Extract the (X, Y) coordinate from the center of the cell holding the provided text.  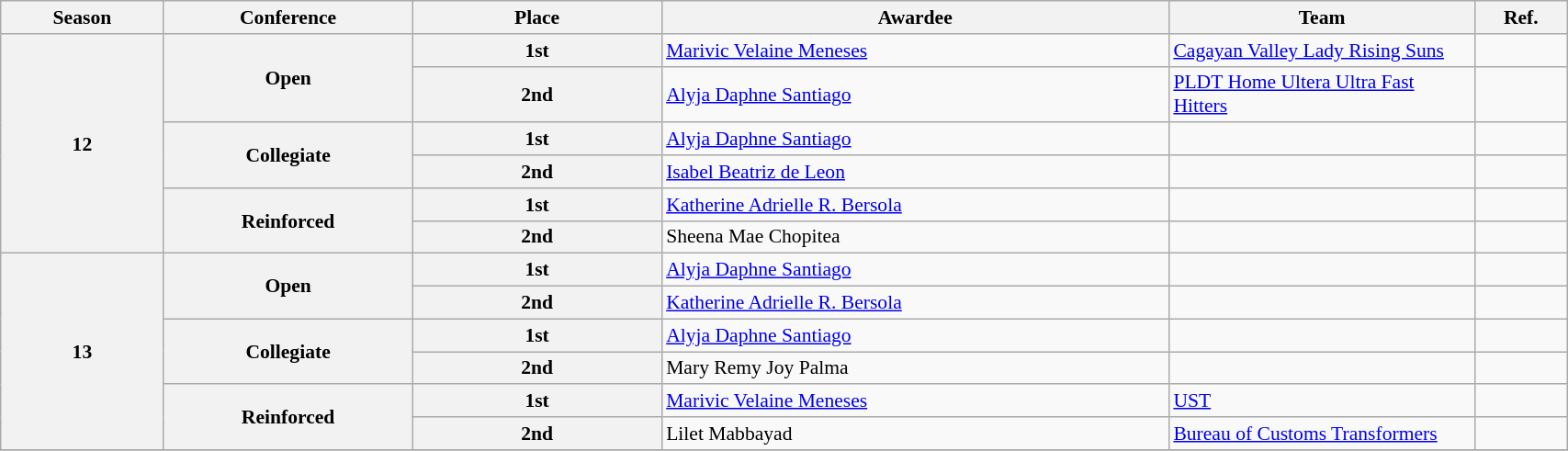
PLDT Home Ultera Ultra Fast Hitters (1322, 94)
UST (1322, 401)
13 (83, 352)
Isabel Beatriz de Leon (915, 172)
Cagayan Valley Lady Rising Suns (1322, 51)
Team (1322, 17)
Ref. (1521, 17)
Mary Remy Joy Palma (915, 368)
Awardee (915, 17)
Lilet Mabbayad (915, 434)
Sheena Mae Chopitea (915, 237)
Place (536, 17)
Season (83, 17)
Conference (288, 17)
Bureau of Customs Transformers (1322, 434)
12 (83, 143)
